For the text-containing cell, return its midpoint in (x, y) coordinate format. 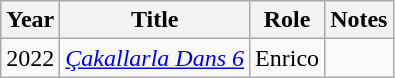
Title (155, 20)
2022 (30, 58)
Role (288, 20)
Year (30, 20)
Çakallarla Dans 6 (155, 58)
Notes (359, 20)
Enrico (288, 58)
